From the cell containing the given text, extract its center point as (X, Y) coordinate. 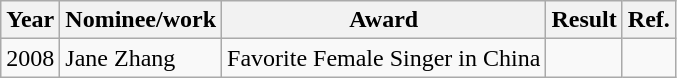
Ref. (648, 20)
Nominee/work (141, 20)
Result (584, 20)
Jane Zhang (141, 58)
Award (384, 20)
Year (30, 20)
Favorite Female Singer in China (384, 58)
2008 (30, 58)
